Provide the [x, y] coordinate of the cell's center where the given text is located.  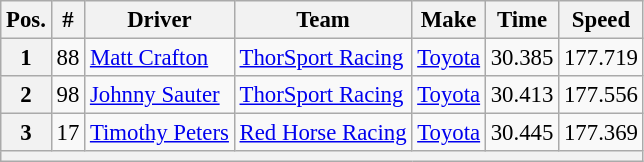
17 [68, 133]
30.445 [522, 133]
3 [26, 133]
Time [522, 20]
177.719 [602, 58]
# [68, 20]
177.556 [602, 95]
88 [68, 58]
Make [449, 20]
Timothy Peters [160, 133]
30.413 [522, 95]
177.369 [602, 133]
Johnny Sauter [160, 95]
Team [323, 20]
2 [26, 95]
98 [68, 95]
Driver [160, 20]
30.385 [522, 58]
Speed [602, 20]
Pos. [26, 20]
1 [26, 58]
Red Horse Racing [323, 133]
Matt Crafton [160, 58]
